Determine the (X, Y) coordinate at the center of the cell enclosing the given text.  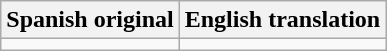
English translation (282, 20)
Spanish original (90, 20)
